Return [x, y] of the center of cell containing provided text 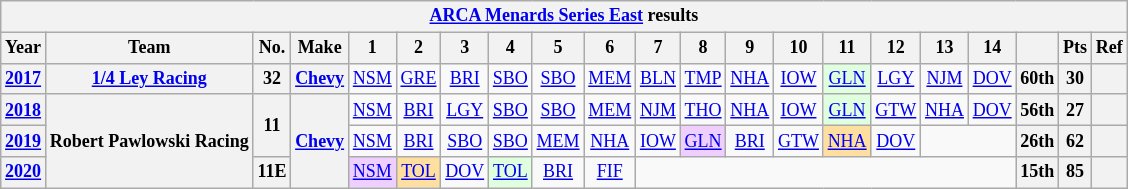
Pts [1076, 48]
6 [610, 48]
Team [149, 48]
11E [272, 172]
85 [1076, 172]
13 [945, 48]
15th [1038, 172]
5 [558, 48]
Make [320, 48]
56th [1038, 110]
8 [703, 48]
9 [750, 48]
14 [992, 48]
No. [272, 48]
TMP [703, 78]
BLN [658, 78]
Year [24, 48]
32 [272, 78]
3 [465, 48]
Ref [1109, 48]
THO [703, 110]
30 [1076, 78]
2 [418, 48]
12 [896, 48]
Robert Pawlowski Racing [149, 141]
26th [1038, 140]
1/4 Ley Racing [149, 78]
ARCA Menards Series East results [564, 16]
1 [372, 48]
7 [658, 48]
62 [1076, 140]
60th [1038, 78]
2020 [24, 172]
2018 [24, 110]
10 [799, 48]
2017 [24, 78]
2019 [24, 140]
4 [511, 48]
FIF [610, 172]
GRE [418, 78]
27 [1076, 110]
